Determine the [x, y] coordinate at the center of the cell enclosing the given text.  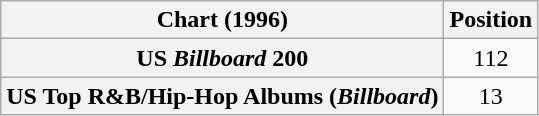
Chart (1996) [222, 20]
US Top R&B/Hip-Hop Albums (Billboard) [222, 96]
Position [491, 20]
US Billboard 200 [222, 58]
112 [491, 58]
13 [491, 96]
